Return the [X, Y] coordinate for the center point of the cell that contains the specified text.  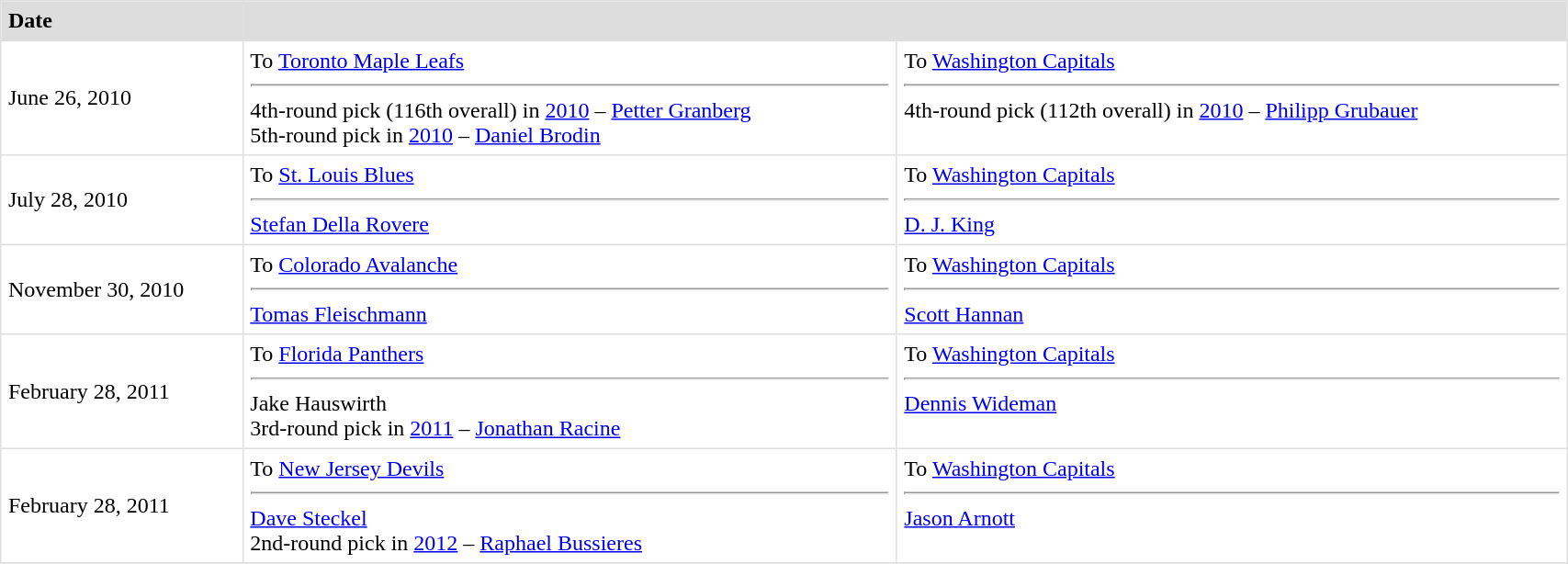
To New Jersey DevilsDave Steckel2nd-round pick in 2012 – Raphael Bussieres [570, 505]
November 30, 2010 [121, 289]
To St. Louis BluesStefan Della Rovere [570, 200]
Date [121, 21]
To Colorado AvalancheTomas Fleischmann [570, 289]
To Washington Capitals4th-round pick (112th overall) in 2010 – Philipp Grubauer [1232, 97]
To Washington CapitalsScott Hannan [1232, 289]
June 26, 2010 [121, 97]
July 28, 2010 [121, 200]
To Florida PanthersJake Hauswirth3rd-round pick in 2011 – Jonathan Racine [570, 391]
To Washington CapitalsJason Arnott [1232, 505]
To Toronto Maple Leafs4th-round pick (116th overall) in 2010 – Petter Granberg5th-round pick in 2010 – Daniel Brodin [570, 97]
To Washington CapitalsDennis Wideman [1232, 391]
To Washington CapitalsD. J. King [1232, 200]
